Capture the cell that displays the provided text and extract its [x, y] central coordinate. 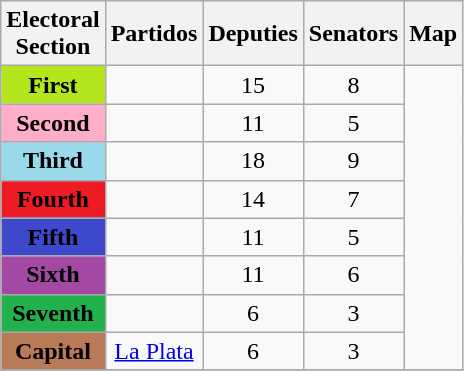
7 [353, 199]
Fifth [53, 237]
8 [353, 85]
18 [253, 161]
Third [53, 161]
ElectoralSection [53, 34]
Deputies [253, 34]
14 [253, 199]
Capital [53, 351]
First [53, 85]
Map [434, 34]
Second [53, 123]
Senators [353, 34]
9 [353, 161]
15 [253, 85]
Partidos [154, 34]
Seventh [53, 313]
Sixth [53, 275]
La Plata [154, 351]
Fourth [53, 199]
